Provide the (x, y) coordinate of the cell's center where the given text is located.  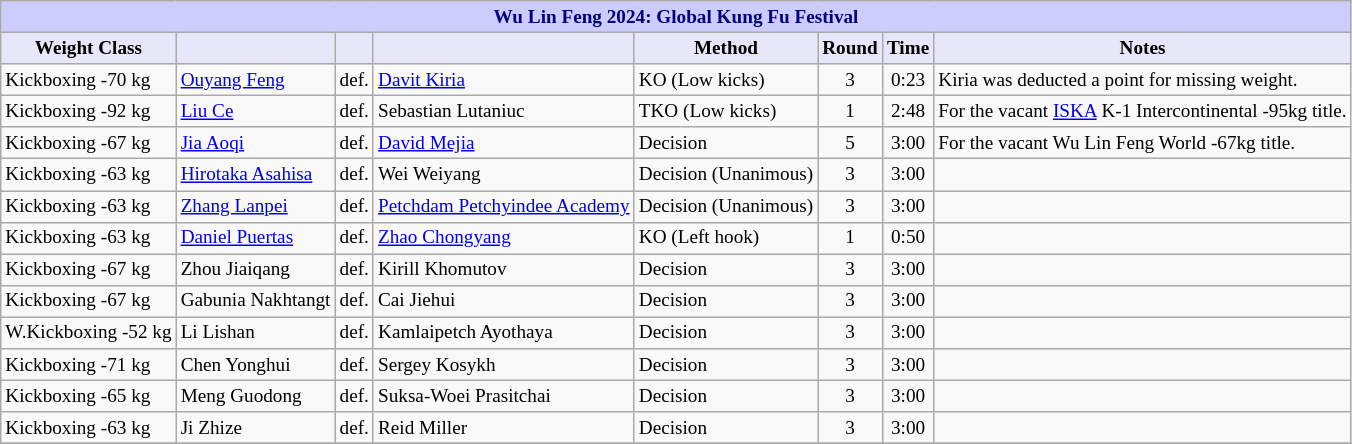
Zhao Chongyang (504, 238)
Hirotaka Asahisa (256, 175)
For the vacant ISKA K-1 Intercontinental -95kg title. (1142, 111)
0:23 (908, 80)
Jia Aoqi (256, 143)
Suksa-Woei Prasitchai (504, 396)
Sebastian Lutaniuc (504, 111)
Kickboxing -71 kg (88, 365)
Cai Jiehui (504, 301)
Kickboxing -70 kg (88, 80)
Wei Weiyang (504, 175)
Notes (1142, 48)
Reid Miller (504, 428)
Zhang Lanpei (256, 206)
Weight Class (88, 48)
For the vacant Wu Lin Feng World -67kg title. (1142, 143)
Kirill Khomutov (504, 270)
Ouyang Feng (256, 80)
W.Kickboxing -52 kg (88, 333)
Zhou Jiaiqang (256, 270)
David Mejia (504, 143)
Method (726, 48)
KO (Left hook) (726, 238)
Gabunia Nakhtangt (256, 301)
Daniel Puertas (256, 238)
Wu Lin Feng 2024: Global Kung Fu Festival (676, 17)
Meng Guodong (256, 396)
Kiria was deducted a point for missing weight. (1142, 80)
Kamlaipetch Ayothaya (504, 333)
TKO (Low kicks) (726, 111)
Kickboxing -92 kg (88, 111)
Li Lishan (256, 333)
Time (908, 48)
Petchdam Petchyindee Academy (504, 206)
Kickboxing -65 kg (88, 396)
Sergey Kosykh (504, 365)
Ji Zhize (256, 428)
2:48 (908, 111)
Round (850, 48)
Liu Ce (256, 111)
5 (850, 143)
Chen Yonghui (256, 365)
KO (Low kicks) (726, 80)
Davit Kiria (504, 80)
0:50 (908, 238)
